Determine the [X, Y] coordinate at the center of the cell enclosing the given text.  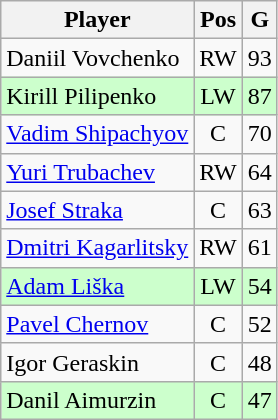
Pos [218, 20]
Josef Straka [98, 210]
61 [260, 248]
Kirill Pilipenko [98, 96]
70 [260, 134]
52 [260, 324]
47 [260, 400]
Vadim Shipachyov [98, 134]
Dmitri Kagarlitsky [98, 248]
Igor Geraskin [98, 362]
87 [260, 96]
Daniil Vovchenko [98, 58]
Yuri Trubachev [98, 172]
48 [260, 362]
54 [260, 286]
Adam Liška [98, 286]
Player [98, 20]
64 [260, 172]
G [260, 20]
Danil Aimurzin [98, 400]
63 [260, 210]
Pavel Chernov [98, 324]
93 [260, 58]
